Determine the [X, Y] coordinate at the center of the cell enclosing the given text.  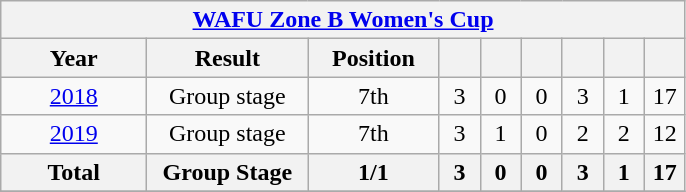
1/1 [374, 172]
2018 [74, 96]
WAFU Zone B Women's Cup [344, 20]
Group Stage [228, 172]
Total [74, 172]
Position [374, 58]
12 [664, 134]
Result [228, 58]
2019 [74, 134]
Year [74, 58]
